Detect which cell encompasses the target text, then output its [x, y] center coordinate. 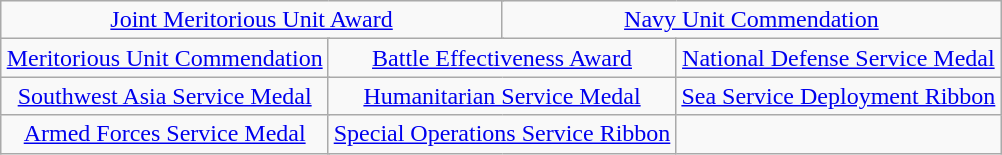
Meritorious Unit Commendation [164, 58]
Sea Service Deployment Ribbon [838, 96]
Armed Forces Service Medal [164, 134]
Joint Meritorious Unit Award [252, 20]
Navy Unit Commendation [752, 20]
Southwest Asia Service Medal [164, 96]
Battle Effectiveness Award [502, 58]
Special Operations Service Ribbon [502, 134]
National Defense Service Medal [838, 58]
Humanitarian Service Medal [502, 96]
